Extract the [x, y] coordinate from the center of the cell holding the provided text.  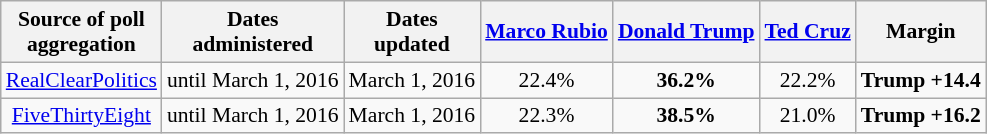
Source of pollaggregation [82, 32]
Margin [921, 32]
Marco Rubio [546, 32]
Trump +16.2 [921, 116]
22.2% [808, 80]
Datesupdated [412, 32]
Trump +14.4 [921, 80]
22.3% [546, 116]
FiveThirtyEight [82, 116]
38.5% [686, 116]
22.4% [546, 80]
36.2% [686, 80]
Datesadministered [253, 32]
Donald Trump [686, 32]
21.0% [808, 116]
RealClearPolitics [82, 80]
Ted Cruz [808, 32]
